Capture the cell that displays the provided text and extract its [x, y] central coordinate. 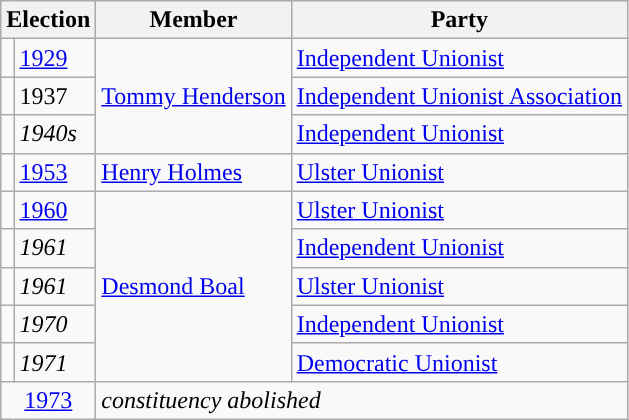
1960 [55, 210]
constituency abolished [362, 400]
1940s [55, 134]
Democratic Unionist [459, 362]
Independent Unionist Association [459, 96]
Party [459, 20]
1937 [55, 96]
Election [48, 20]
1970 [55, 324]
1971 [55, 362]
Henry Holmes [194, 172]
1929 [55, 58]
Desmond Boal [194, 286]
1953 [55, 172]
Member [194, 20]
1973 [48, 400]
Tommy Henderson [194, 96]
